Capture the cell that displays the provided text and extract its (X, Y) central coordinate. 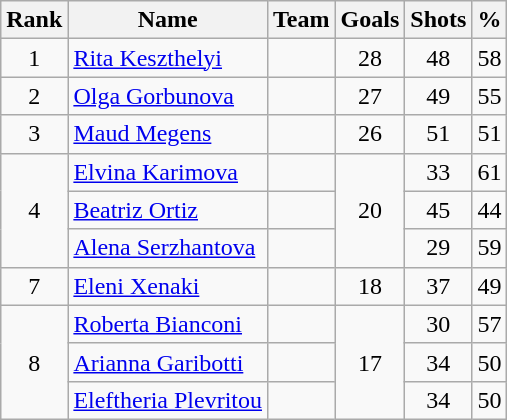
57 (490, 324)
4 (34, 210)
33 (438, 172)
Elvina Karimova (168, 172)
20 (370, 210)
58 (490, 58)
% (490, 20)
Rank (34, 20)
18 (370, 286)
Shots (438, 20)
Team (302, 20)
Eleni Xenaki (168, 286)
48 (438, 58)
Goals (370, 20)
28 (370, 58)
2 (34, 96)
Eleftheria Plevritou (168, 400)
29 (438, 248)
59 (490, 248)
17 (370, 362)
Alena Serzhantova (168, 248)
1 (34, 58)
44 (490, 210)
55 (490, 96)
61 (490, 172)
3 (34, 134)
45 (438, 210)
8 (34, 362)
Rita Keszthelyi (168, 58)
37 (438, 286)
Maud Megens (168, 134)
26 (370, 134)
Beatriz Ortiz (168, 210)
30 (438, 324)
7 (34, 286)
Olga Gorbunova (168, 96)
Arianna Garibotti (168, 362)
Roberta Bianconi (168, 324)
Name (168, 20)
27 (370, 96)
